For the text-containing cell, return its midpoint in (x, y) coordinate format. 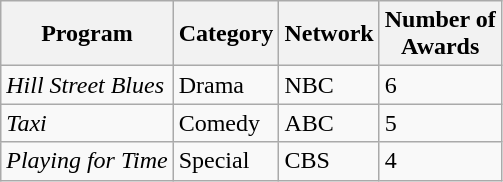
Playing for Time (87, 161)
Program (87, 34)
Network (329, 34)
Category (226, 34)
5 (440, 123)
Drama (226, 85)
CBS (329, 161)
Comedy (226, 123)
Special (226, 161)
Taxi (87, 123)
4 (440, 161)
ABC (329, 123)
Hill Street Blues (87, 85)
NBC (329, 85)
Number ofAwards (440, 34)
6 (440, 85)
